Return the (X, Y) coordinate for the center point of the cell that contains the specified text.  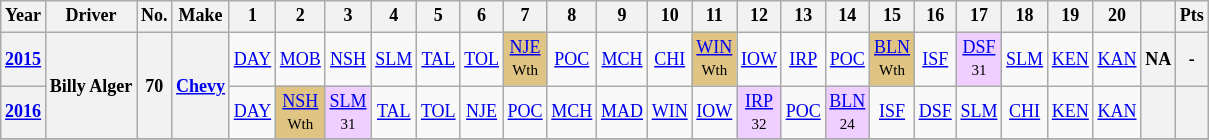
NA (1158, 59)
1 (252, 16)
SLM31 (348, 113)
6 (482, 16)
11 (714, 16)
13 (803, 16)
BLN24 (848, 113)
NJEWth (525, 59)
12 (760, 16)
IRP32 (760, 113)
DSF31 (979, 59)
5 (438, 16)
Year (24, 16)
18 (1025, 16)
15 (892, 16)
Chevy (201, 86)
BLNWth (892, 59)
IRP (803, 59)
WIN (670, 113)
Make (201, 16)
DSF (935, 113)
2016 (24, 113)
Pts (1192, 16)
10 (670, 16)
9 (622, 16)
20 (1117, 16)
16 (935, 16)
7 (525, 16)
2015 (24, 59)
Driver (90, 16)
3 (348, 16)
NSH (348, 59)
4 (394, 16)
MOB (300, 59)
No. (154, 16)
Billy Alger (90, 86)
2 (300, 16)
70 (154, 86)
19 (1070, 16)
14 (848, 16)
WINWth (714, 59)
NSHWth (300, 113)
MAD (622, 113)
- (1192, 59)
17 (979, 16)
NJE (482, 113)
8 (572, 16)
